Provide the (X, Y) coordinate of the cell's center where the given text is located.  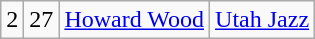
2 (12, 20)
Utah Jazz (262, 20)
Howard Wood (134, 20)
27 (42, 20)
